For the text-containing cell, return its midpoint in (x, y) coordinate format. 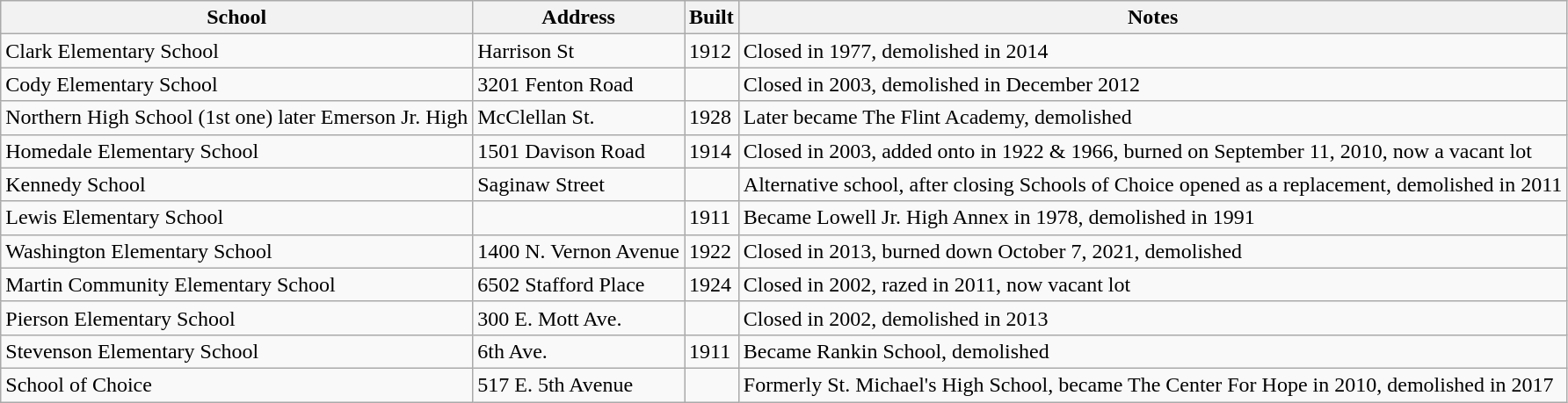
Closed in 2003, added onto in 1922 & 1966, burned on September 11, 2010, now a vacant lot (1153, 151)
Clark Elementary School (237, 51)
1912 (712, 51)
Notes (1153, 18)
Homedale Elementary School (237, 151)
Formerly St. Michael's High School, became The Center For Hope in 2010, demolished in 2017 (1153, 385)
Harrison St (578, 51)
Became Rankin School, demolished (1153, 351)
Cody Elementary School (237, 84)
Washington Elementary School (237, 251)
Northern High School (1st one) later Emerson Jr. High (237, 118)
Closed in 1977, demolished in 2014 (1153, 51)
Alternative school, after closing Schools of Choice opened as a replacement, demolished in 2011 (1153, 184)
Stevenson Elementary School (237, 351)
6502 Stafford Place (578, 284)
Lewis Elementary School (237, 218)
6th Ave. (578, 351)
School (237, 18)
1400 N. Vernon Avenue (578, 251)
McClellan St. (578, 118)
Closed in 2003, demolished in December 2012 (1153, 84)
Built (712, 18)
1922 (712, 251)
Later became The Flint Academy, demolished (1153, 118)
Address (578, 18)
Closed in 2013, burned down October 7, 2021, demolished (1153, 251)
School of Choice (237, 385)
Kennedy School (237, 184)
Pierson Elementary School (237, 318)
Became Lowell Jr. High Annex in 1978, demolished in 1991 (1153, 218)
300 E. Mott Ave. (578, 318)
Saginaw Street (578, 184)
Martin Community Elementary School (237, 284)
1501 Davison Road (578, 151)
Closed in 2002, demolished in 2013 (1153, 318)
Closed in 2002, razed in 2011, now vacant lot (1153, 284)
517 E. 5th Avenue (578, 385)
1928 (712, 118)
3201 Fenton Road (578, 84)
1914 (712, 151)
1924 (712, 284)
